Detect which cell encompasses the target text, then output its [x, y] center coordinate. 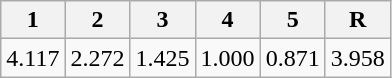
R [358, 20]
3 [162, 20]
2 [98, 20]
2.272 [98, 58]
5 [292, 20]
3.958 [358, 58]
4.117 [33, 58]
0.871 [292, 58]
1.000 [228, 58]
1 [33, 20]
1.425 [162, 58]
4 [228, 20]
